For the text-containing cell, return its midpoint in (x, y) coordinate format. 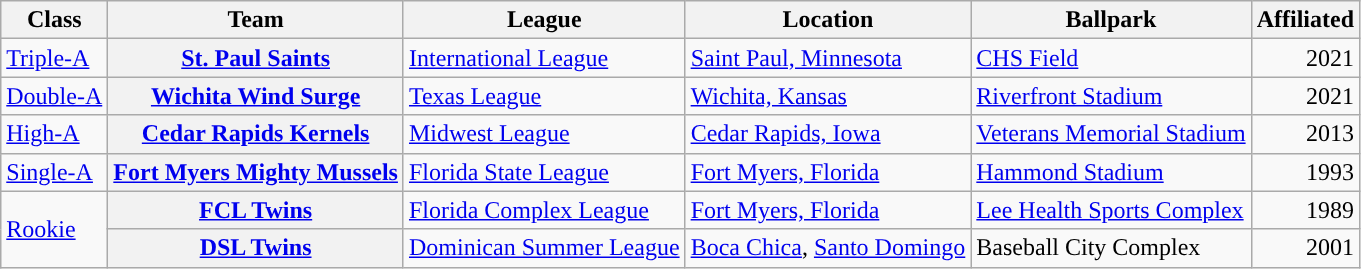
CHS Field (1111, 58)
Cedar Rapids, Iowa (828, 134)
Team (256, 20)
Location (828, 20)
Rookie (54, 229)
Double-A (54, 96)
Florida State League (544, 172)
Wichita Wind Surge (256, 96)
Boca Chica, Santo Domingo (828, 248)
Ballpark (1111, 20)
Baseball City Complex (1111, 248)
Saint Paul, Minnesota (828, 58)
Wichita, Kansas (828, 96)
1989 (1305, 210)
Cedar Rapids Kernels (256, 134)
Veterans Memorial Stadium (1111, 134)
1993 (1305, 172)
High-A (54, 134)
2001 (1305, 248)
Fort Myers Mighty Mussels (256, 172)
Single-A (54, 172)
Lee Health Sports Complex (1111, 210)
Florida Complex League (544, 210)
Riverfront Stadium (1111, 96)
Midwest League (544, 134)
Hammond Stadium (1111, 172)
2013 (1305, 134)
DSL Twins (256, 248)
International League (544, 58)
Dominican Summer League (544, 248)
St. Paul Saints (256, 58)
Affiliated (1305, 20)
Texas League (544, 96)
Class (54, 20)
League (544, 20)
FCL Twins (256, 210)
Triple-A (54, 58)
